Detect which cell encompasses the target text, then output its (x, y) center coordinate. 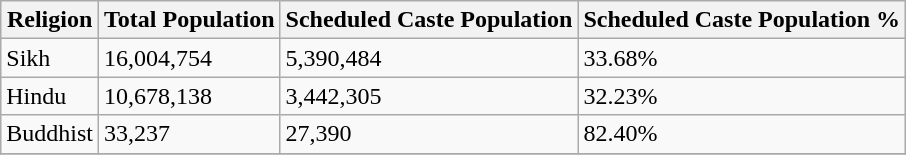
33.68% (742, 58)
33,237 (190, 134)
Scheduled Caste Population % (742, 20)
Hindu (50, 96)
Buddhist (50, 134)
82.40% (742, 134)
5,390,484 (429, 58)
Religion (50, 20)
3,442,305 (429, 96)
10,678,138 (190, 96)
27,390 (429, 134)
16,004,754 (190, 58)
Scheduled Caste Population (429, 20)
32.23% (742, 96)
Total Population (190, 20)
Sikh (50, 58)
